Provide the (X, Y) coordinate of the cell's center where the given text is located.  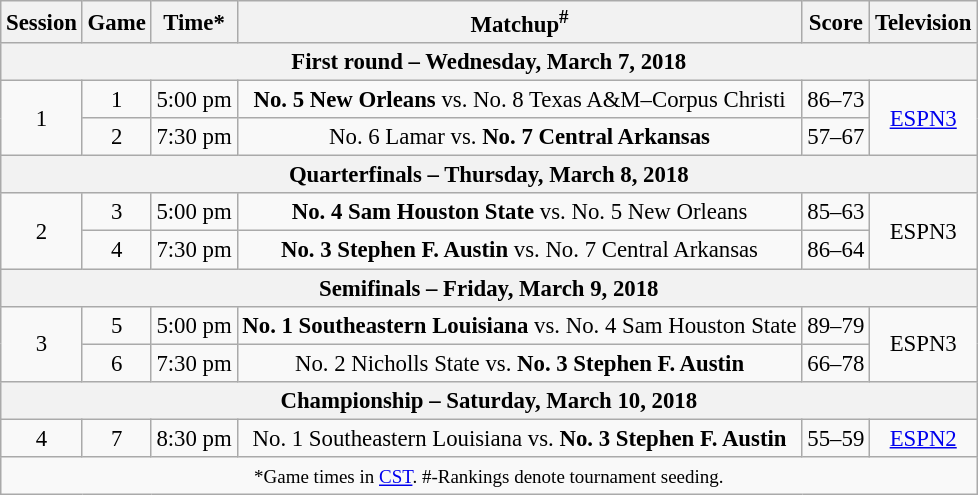
55–59 (836, 438)
Television (924, 22)
86–73 (836, 100)
7 (116, 438)
No. 2 Nicholls State vs. No. 3 Stephen F. Austin (520, 363)
Game (116, 22)
No. 5 New Orleans vs. No. 8 Texas A&M–Corpus Christi (520, 100)
89–79 (836, 325)
No. 3 Stephen F. Austin vs. No. 7 Central Arkansas (520, 250)
Session (42, 22)
No. 4 Sam Houston State vs. No. 5 New Orleans (520, 213)
Score (836, 22)
First round – Wednesday, March 7, 2018 (489, 62)
Time* (194, 22)
66–78 (836, 363)
8:30 pm (194, 438)
Quarterfinals – Thursday, March 8, 2018 (489, 175)
5 (116, 325)
86–64 (836, 250)
Championship – Saturday, March 10, 2018 (489, 400)
85–63 (836, 213)
No. 1 Southeastern Louisiana vs. No. 4 Sam Houston State (520, 325)
Matchup# (520, 22)
No. 6 Lamar vs. No. 7 Central Arkansas (520, 137)
ESPN2 (924, 438)
Semifinals – Friday, March 9, 2018 (489, 288)
6 (116, 363)
57–67 (836, 137)
*Game times in CST. #-Rankings denote tournament seeding. (489, 476)
No. 1 Southeastern Louisiana vs. No. 3 Stephen F. Austin (520, 438)
